Return the (X, Y) coordinate for the center point of the cell that contains the specified text.  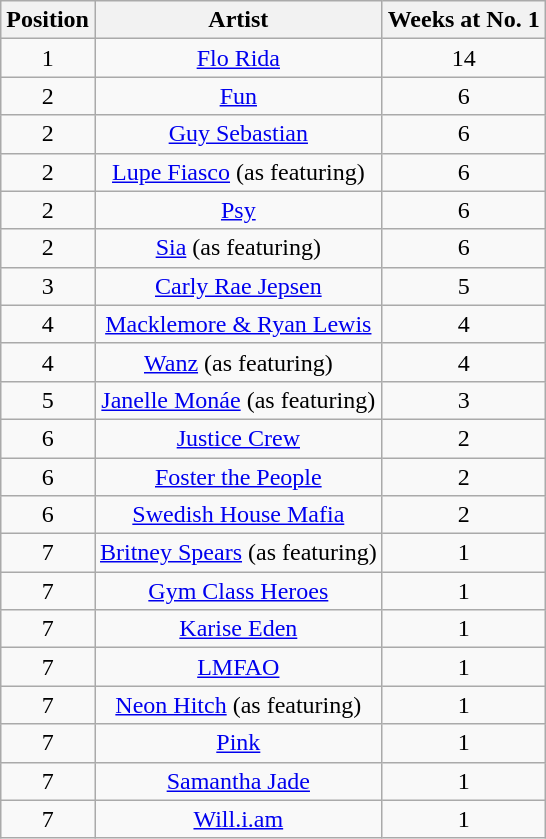
Lupe Fiasco (as featuring) (238, 172)
Will.i.am (238, 819)
Fun (238, 96)
Psy (238, 210)
Britney Spears (as featuring) (238, 553)
Pink (238, 743)
Justice Crew (238, 438)
Samantha Jade (238, 781)
Carly Rae Jepsen (238, 286)
Macklemore & Ryan Lewis (238, 324)
Wanz (as featuring) (238, 362)
Karise Eden (238, 629)
Weeks at No. 1 (464, 20)
Guy Sebastian (238, 134)
Neon Hitch (as featuring) (238, 705)
Artist (238, 20)
Sia (as featuring) (238, 248)
Foster the People (238, 477)
Position (48, 20)
Flo Rida (238, 58)
LMFAO (238, 667)
Swedish House Mafia (238, 515)
Janelle Monáe (as featuring) (238, 400)
Gym Class Heroes (238, 591)
14 (464, 58)
